Return (X, Y) of the center of cell containing provided text 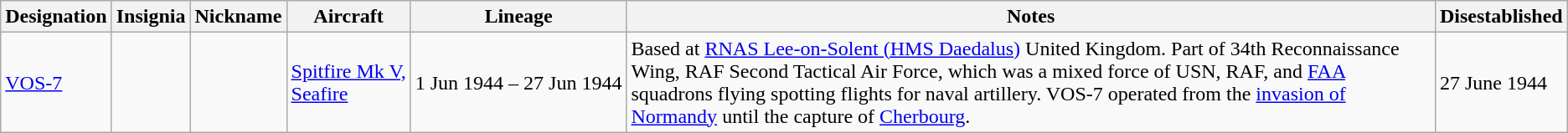
Disestablished (1501, 17)
Nickname (238, 17)
Notes (1031, 17)
Insignia (151, 17)
Lineage (518, 17)
Spitfire Mk V,Seafire (348, 82)
1 Jun 1944 – 27 Jun 1944 (518, 82)
27 June 1944 (1501, 82)
VOS-7 (56, 82)
Designation (56, 17)
Aircraft (348, 17)
